Detect which cell encompasses the target text, then output its (x, y) center coordinate. 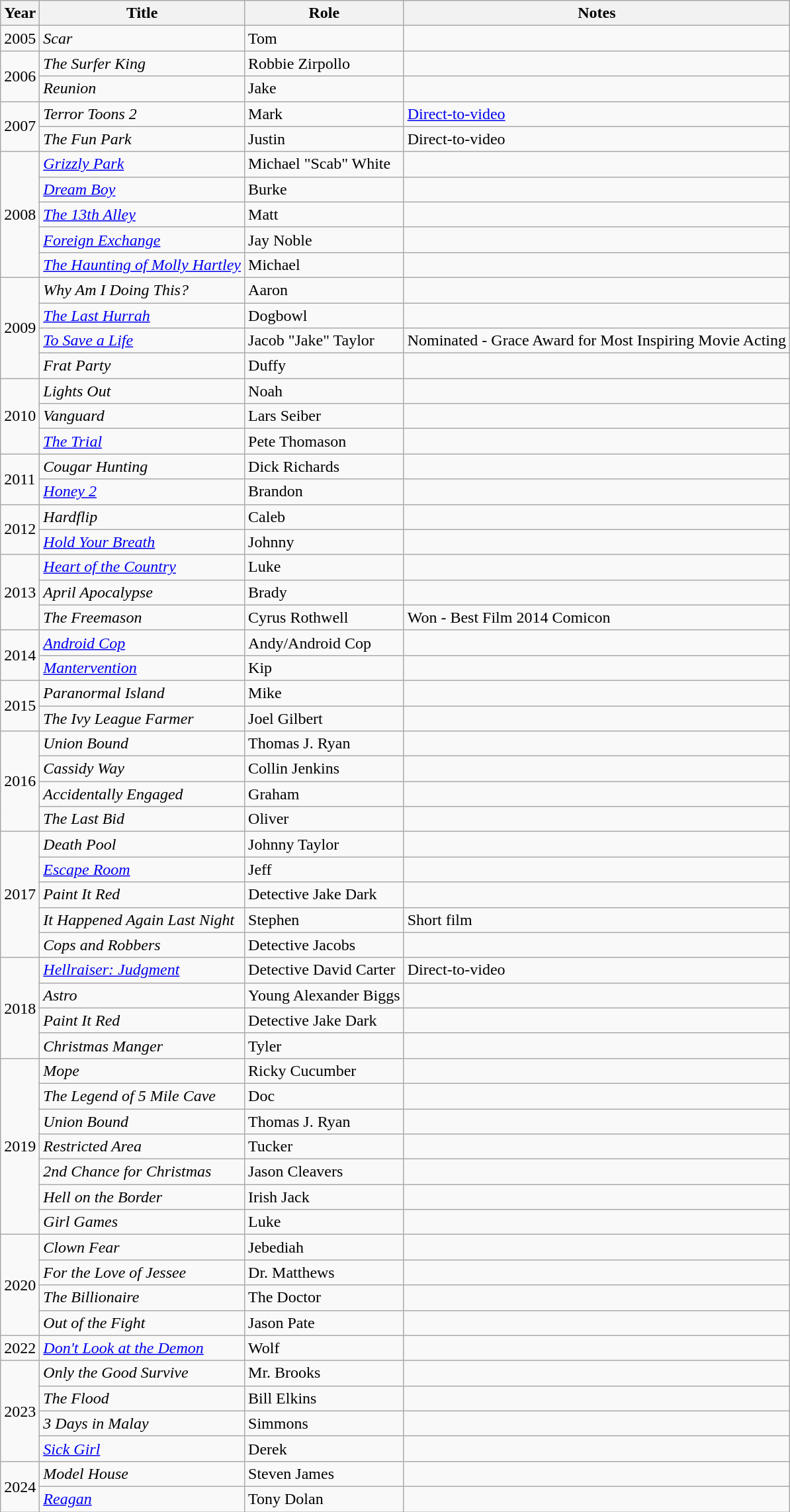
Hardflip (142, 517)
2nd Chance for Christmas (142, 1172)
Accidentally Engaged (142, 794)
Tony Dolan (324, 1499)
Johnny (324, 542)
Caleb (324, 517)
Don't Look at the Demon (142, 1348)
Frat Party (142, 366)
The Haunting of Molly Hartley (142, 265)
Girl Games (142, 1222)
For the Love of Jessee (142, 1272)
Collin Jenkins (324, 769)
2019 (20, 1146)
Detective David Carter (324, 970)
Aaron (324, 290)
Tucker (324, 1147)
Jeff (324, 869)
The Flood (142, 1398)
Noah (324, 391)
Joel Gilbert (324, 718)
Notes (597, 13)
April Apocalypse (142, 592)
Matt (324, 214)
The Billionaire (142, 1298)
Lars Seiber (324, 416)
The Ivy League Farmer (142, 718)
Robbie Zirpollo (324, 64)
2011 (20, 479)
Simmons (324, 1423)
Jason Pate (324, 1323)
Reunion (142, 89)
Lights Out (142, 391)
Paranormal Island (142, 693)
2010 (20, 416)
Out of the Fight (142, 1323)
Stephen (324, 920)
Steven James (324, 1474)
Jebediah (324, 1247)
Michael (324, 265)
2009 (20, 328)
Johnny Taylor (324, 844)
2005 (20, 38)
Clown Fear (142, 1247)
Cassidy Way (142, 769)
Role (324, 13)
Brady (324, 592)
2016 (20, 781)
Hold Your Breath (142, 542)
Graham (324, 794)
Reagan (142, 1499)
Ricky Cucumber (324, 1071)
Andy/Android Cop (324, 643)
The Last Hurrah (142, 316)
Vanguard (142, 416)
Kip (324, 668)
2006 (20, 76)
Doc (324, 1096)
The Trial (142, 441)
Sick Girl (142, 1448)
Mike (324, 693)
2024 (20, 1486)
Detective Jacobs (324, 945)
2007 (20, 126)
Irish Jack (324, 1197)
Cops and Robbers (142, 945)
Tyler (324, 1045)
2018 (20, 1008)
The Doctor (324, 1298)
The Surfer King (142, 64)
2012 (20, 529)
Dogbowl (324, 316)
2013 (20, 592)
The Fun Park (142, 139)
Jacob "Jake" Taylor (324, 341)
It Happened Again Last Night (142, 920)
Android Cop (142, 643)
Oliver (324, 819)
Honey 2 (142, 492)
3 Days in Malay (142, 1423)
Duffy (324, 366)
Christmas Manger (142, 1045)
2023 (20, 1411)
Jay Noble (324, 240)
Tom (324, 38)
Mr. Brooks (324, 1373)
Escape Room (142, 869)
Nominated - Grace Award for Most Inspiring Movie Acting (597, 341)
Model House (142, 1474)
Year (20, 13)
Dr. Matthews (324, 1272)
Restricted Area (142, 1147)
Hell on the Border (142, 1197)
Derek (324, 1448)
Heart of the Country (142, 567)
Cyrus Rothwell (324, 617)
Jake (324, 89)
Only the Good Survive (142, 1373)
2015 (20, 705)
Wolf (324, 1348)
2020 (20, 1285)
Terror Toons 2 (142, 114)
Death Pool (142, 844)
2017 (20, 895)
Brandon (324, 492)
Short film (597, 920)
Michael "Scab" White (324, 164)
2008 (20, 214)
2022 (20, 1348)
To Save a Life (142, 341)
The Legend of 5 Mile Cave (142, 1096)
Pete Thomason (324, 441)
Scar (142, 38)
Foreign Exchange (142, 240)
Astro (142, 995)
The 13th Alley (142, 214)
Jason Cleavers (324, 1172)
Burke (324, 189)
Why Am I Doing This? (142, 290)
2014 (20, 655)
Hellraiser: Judgment (142, 970)
The Freemason (142, 617)
Bill Elkins (324, 1398)
Title (142, 13)
Dream Boy (142, 189)
Mope (142, 1071)
Grizzly Park (142, 164)
The Last Bid (142, 819)
Dick Richards (324, 467)
Mantervention (142, 668)
Mark (324, 114)
Won - Best Film 2014 Comicon (597, 617)
Cougar Hunting (142, 467)
Justin (324, 139)
Young Alexander Biggs (324, 995)
